Pinpoint the cell where the given text exists, returning its [X, Y] midpoint coordinate. 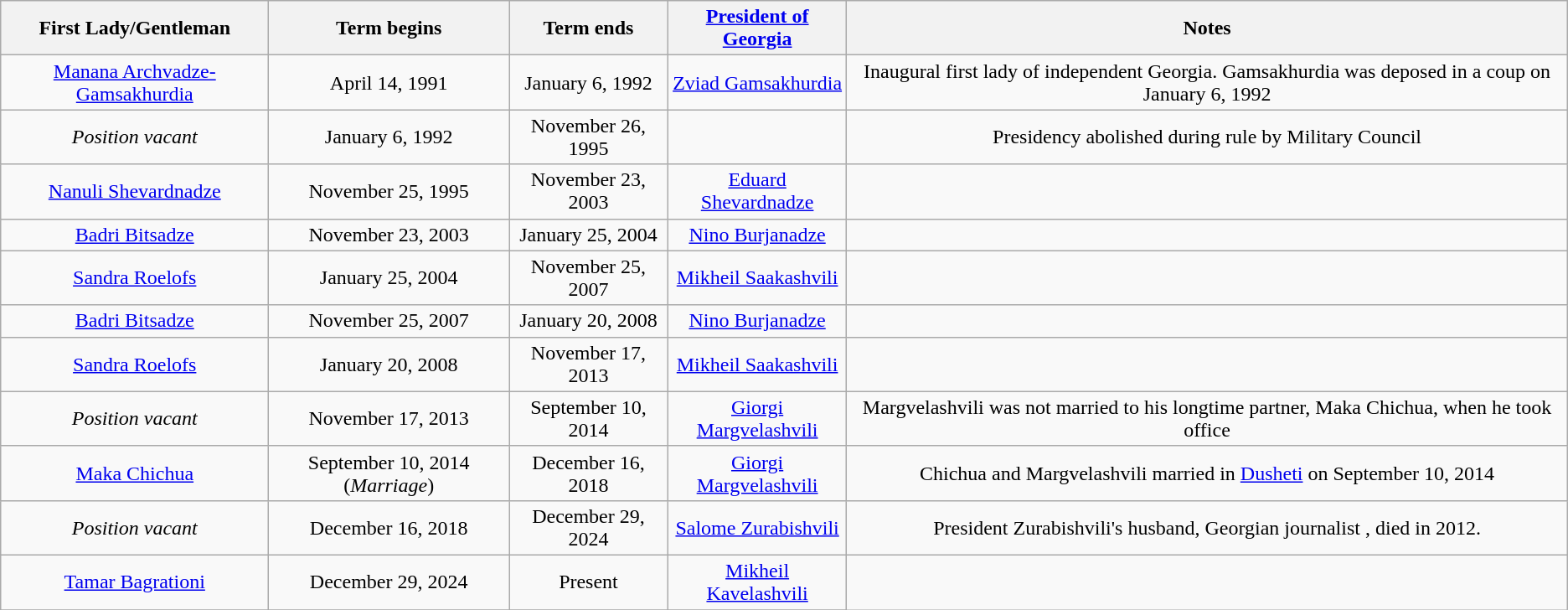
Tamar Bagrationi [135, 582]
President Zurabishvili's husband, Georgian journalist , died in 2012. [1207, 528]
Manana Archvadze-Gamsakhurdia [135, 82]
Eduard Shevardnadze [757, 191]
Salome Zurabishvili [757, 528]
Zviad Gamsakhurdia [757, 82]
Term ends [589, 28]
Margvelashvili was not married to his longtime partner, Maka Chichua, when he took office [1207, 419]
November 25, 1995 [389, 191]
Inaugural first lady of independent Georgia. Gamsakhurdia was deposed in a coup on January 6, 1992 [1207, 82]
Term begins [389, 28]
Presidency abolished during rule by Military Council [1207, 137]
Maka Chichua [135, 473]
Present [589, 582]
Mikheil Kavelashvili [757, 582]
President of Georgia [757, 28]
First Lady/Gentleman [135, 28]
September 10, 2014 [589, 419]
Notes [1207, 28]
November 26, 1995 [589, 137]
September 10, 2014 (Marriage) [389, 473]
April 14, 1991 [389, 82]
Chichua and Margvelashvili married in Dusheti on September 10, 2014 [1207, 473]
Nanuli Shevardnadze [135, 191]
